From the cell containing the given text, extract its center point as (x, y) coordinate. 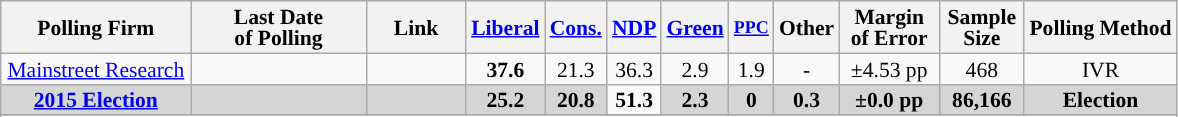
±4.53 pp (889, 68)
1.9 (752, 68)
86,166 (982, 100)
Polling Method (1100, 27)
Election (1100, 100)
0 (752, 100)
PPC (752, 27)
Other (806, 27)
20.8 (576, 100)
SampleSize (982, 27)
- (806, 68)
2.3 (694, 100)
37.6 (505, 68)
21.3 (576, 68)
Marginof Error (889, 27)
2015 Election (96, 100)
51.3 (634, 100)
2.9 (694, 68)
Cons. (576, 27)
25.2 (505, 100)
Link (416, 27)
468 (982, 68)
Mainstreet Research (96, 68)
36.3 (634, 68)
Green (694, 27)
±0.0 pp (889, 100)
Liberal (505, 27)
IVR (1100, 68)
Last Dateof Polling (278, 27)
0.3 (806, 100)
NDP (634, 27)
Polling Firm (96, 27)
